Determine the [X, Y] coordinate at the center of the cell enclosing the given text.  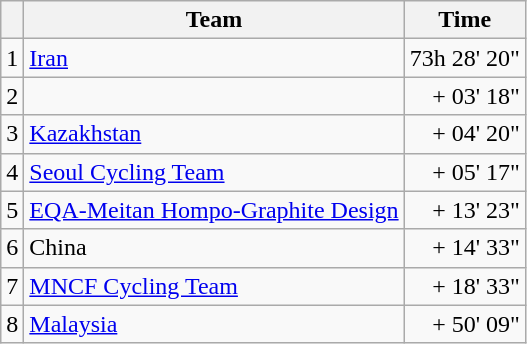
+ 50' 09" [464, 324]
Iran [214, 58]
4 [12, 172]
2 [12, 96]
7 [12, 286]
1 [12, 58]
8 [12, 324]
+ 05' 17" [464, 172]
Team [214, 20]
Kazakhstan [214, 134]
MNCF Cycling Team [214, 286]
5 [12, 210]
3 [12, 134]
+ 03' 18" [464, 96]
EQA-Meitan Hompo-Graphite Design [214, 210]
+ 14' 33" [464, 248]
+ 13' 23" [464, 210]
Malaysia [214, 324]
73h 28' 20" [464, 58]
China [214, 248]
6 [12, 248]
+ 18' 33" [464, 286]
Time [464, 20]
Seoul Cycling Team [214, 172]
+ 04' 20" [464, 134]
